Identify which cell holds the provided text, then report its [x, y] central coordinate. 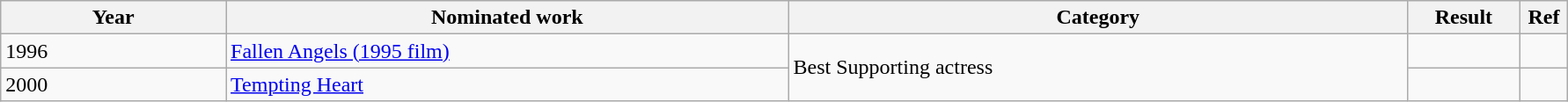
2000 [114, 84]
Year [114, 18]
Category [1098, 18]
1996 [114, 51]
Result [1464, 18]
Fallen Angels (1995 film) [508, 51]
Tempting Heart [508, 84]
Ref [1543, 18]
Nominated work [508, 18]
Best Supporting actress [1098, 68]
